Determine the [x, y] coordinate at the center of the cell enclosing the given text.  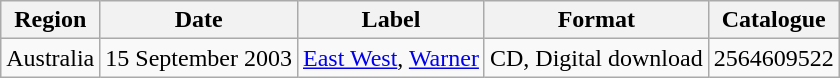
Date [199, 20]
Label [390, 20]
2564609522 [774, 58]
Region [50, 20]
Format [596, 20]
East West, Warner [390, 58]
CD, Digital download [596, 58]
Australia [50, 58]
15 September 2003 [199, 58]
Catalogue [774, 20]
